Identify which cell holds the provided text, then report its (x, y) central coordinate. 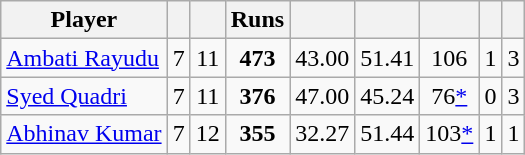
Syed Quadri (84, 96)
0 (490, 96)
32.27 (322, 134)
43.00 (322, 58)
Player (84, 20)
Ambati Rayudu (84, 58)
51.41 (388, 58)
106 (450, 58)
376 (257, 96)
47.00 (322, 96)
51.44 (388, 134)
Abhinav Kumar (84, 134)
45.24 (388, 96)
Runs (257, 20)
103* (450, 134)
76* (450, 96)
355 (257, 134)
473 (257, 58)
12 (208, 134)
